Determine the (x, y) coordinate at the center of the cell enclosing the given text.  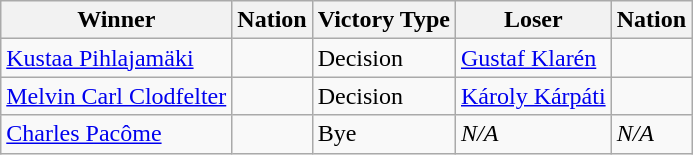
Winner (116, 20)
Charles Pacôme (116, 134)
Bye (384, 134)
Gustaf Klarén (533, 58)
Victory Type (384, 20)
Melvin Carl Clodfelter (116, 96)
Loser (533, 20)
Kustaa Pihlajamäki (116, 58)
Károly Kárpáti (533, 96)
